Return [x, y] of the center of cell containing provided text 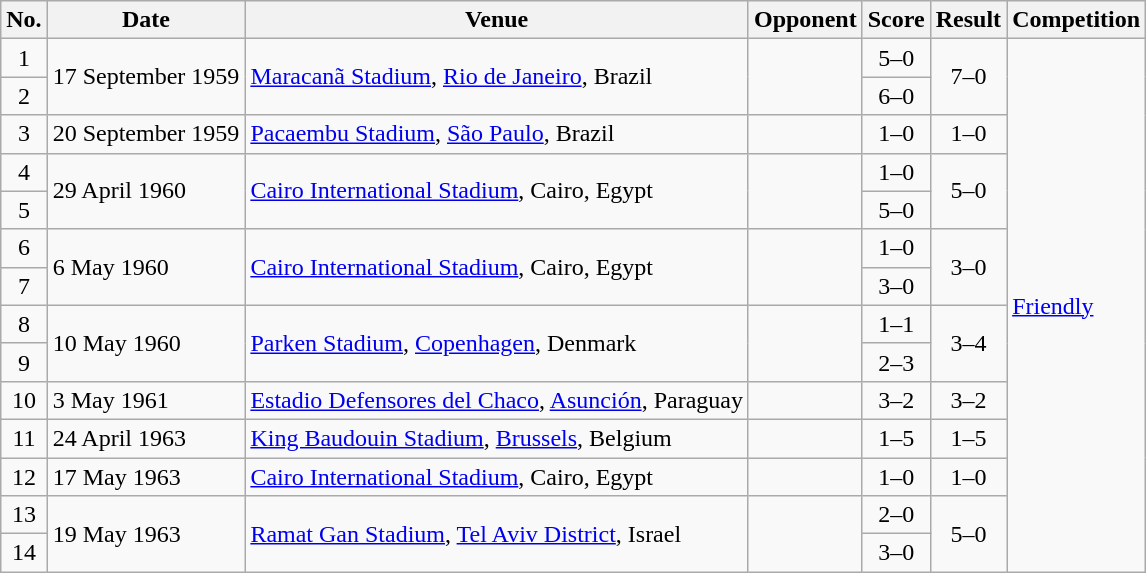
17 September 1959 [146, 77]
Ramat Gan Stadium, Tel Aviv District, Israel [497, 534]
3–4 [968, 343]
5 [24, 210]
17 May 1963 [146, 477]
Pacaembu Stadium, São Paulo, Brazil [497, 134]
6–0 [896, 96]
Maracanã Stadium, Rio de Janeiro, Brazil [497, 77]
No. [24, 20]
24 April 1963 [146, 438]
13 [24, 515]
Score [896, 20]
Friendly [1076, 306]
Result [968, 20]
2 [24, 96]
10 [24, 400]
6 May 1960 [146, 267]
29 April 1960 [146, 191]
2–0 [896, 515]
Date [146, 20]
3 May 1961 [146, 400]
2–3 [896, 362]
4 [24, 172]
8 [24, 324]
11 [24, 438]
Parken Stadium, Copenhagen, Denmark [497, 343]
7 [24, 286]
King Baudouin Stadium, Brussels, Belgium [497, 438]
12 [24, 477]
Opponent [805, 20]
1 [24, 58]
14 [24, 553]
10 May 1960 [146, 343]
Estadio Defensores del Chaco, Asunción, Paraguay [497, 400]
9 [24, 362]
7–0 [968, 77]
6 [24, 248]
20 September 1959 [146, 134]
Competition [1076, 20]
1–1 [896, 324]
19 May 1963 [146, 534]
Venue [497, 20]
3 [24, 134]
